Pinpoint the cell where the given text exists, returning its (x, y) midpoint coordinate. 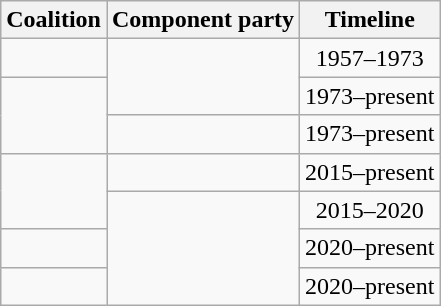
Timeline (370, 20)
2015–present (370, 172)
Coalition (54, 20)
Component party (202, 20)
2015–2020 (370, 210)
1957–1973 (370, 58)
